Determine the (X, Y) coordinate at the center of the cell enclosing the given text.  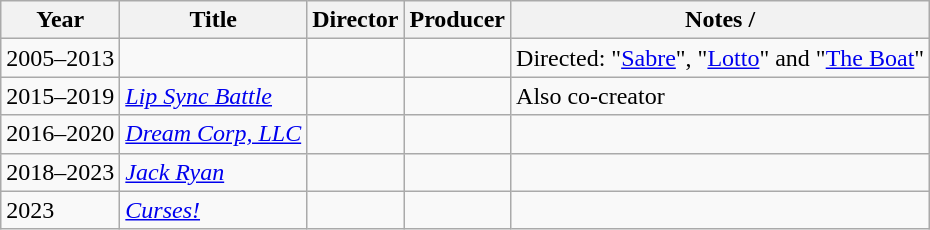
Director (356, 20)
Dream Corp, LLC (214, 134)
Lip Sync Battle (214, 96)
Also co-creator (720, 96)
2016–2020 (60, 134)
Year (60, 20)
Directed: "Sabre", "Lotto" and "The Boat" (720, 58)
2018–2023 (60, 172)
2005–2013 (60, 58)
Jack Ryan (214, 172)
Curses! (214, 210)
Title (214, 20)
Producer (458, 20)
2015–2019 (60, 96)
2023 (60, 210)
Notes / (720, 20)
